Scan for the cell matching the given text and deliver its (x, y) coordinate at center. 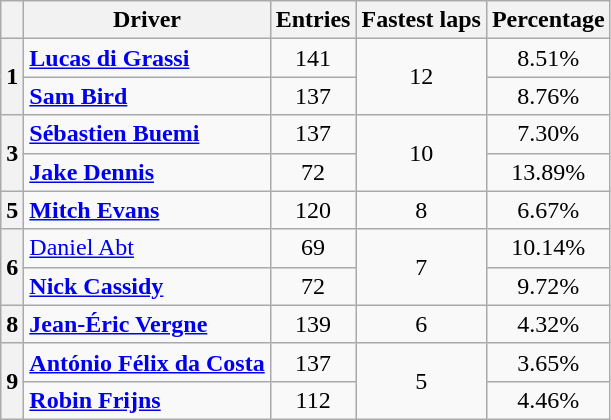
4.46% (548, 400)
Daniel Abt (147, 248)
Mitch Evans (147, 210)
8.51% (548, 58)
139 (313, 324)
69 (313, 248)
120 (313, 210)
112 (313, 400)
3.65% (548, 362)
7 (421, 267)
1 (12, 77)
8.76% (548, 96)
4.32% (548, 324)
António Félix da Costa (147, 362)
Entries (313, 20)
Fastest laps (421, 20)
Jake Dennis (147, 172)
Percentage (548, 20)
Lucas di Grassi (147, 58)
3 (12, 153)
Driver (147, 20)
9 (12, 381)
6.67% (548, 210)
9.72% (548, 286)
Nick Cassidy (147, 286)
7.30% (548, 134)
Robin Frijns (147, 400)
141 (313, 58)
12 (421, 77)
Sam Bird (147, 96)
13.89% (548, 172)
Jean-Éric Vergne (147, 324)
10.14% (548, 248)
10 (421, 153)
Sébastien Buemi (147, 134)
